Capture the cell that displays the provided text and extract its [X, Y] central coordinate. 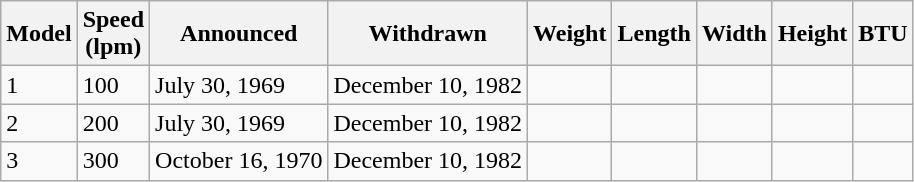
BTU [883, 34]
300 [113, 161]
Height [812, 34]
Announced [239, 34]
Length [654, 34]
Weight [570, 34]
1 [39, 85]
100 [113, 85]
3 [39, 161]
Withdrawn [428, 34]
Speed(lpm) [113, 34]
Model [39, 34]
2 [39, 123]
Width [734, 34]
200 [113, 123]
October 16, 1970 [239, 161]
